Return (X, Y) of the center of cell containing provided text 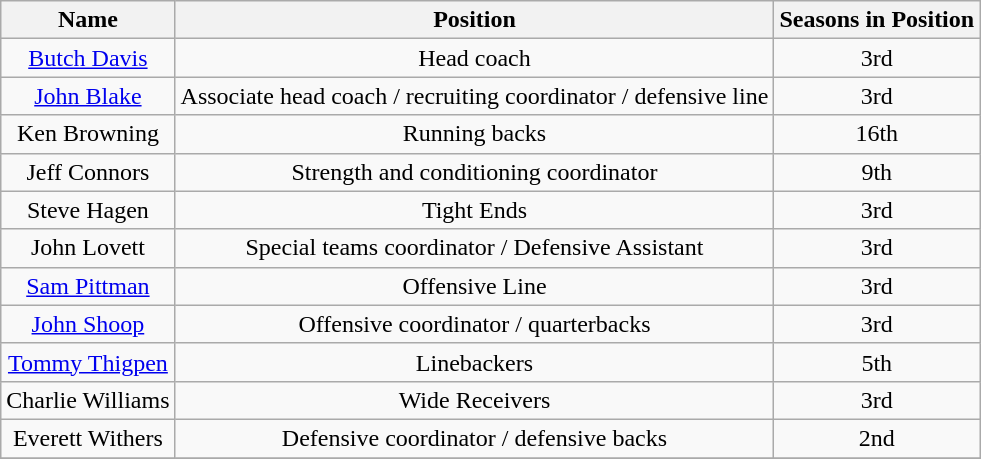
Tommy Thigpen (88, 362)
Sam Pittman (88, 286)
Tight Ends (474, 210)
Linebackers (474, 362)
Charlie Williams (88, 400)
John Lovett (88, 248)
5th (877, 362)
Wide Receivers (474, 400)
Strength and conditioning coordinator (474, 172)
Seasons in Position (877, 20)
John Shoop (88, 324)
Special teams coordinator / Defensive Assistant (474, 248)
Running backs (474, 134)
Head coach (474, 58)
Associate head coach / recruiting coordinator / defensive line (474, 96)
Offensive coordinator / quarterbacks (474, 324)
Defensive coordinator / defensive backs (474, 438)
Position (474, 20)
16th (877, 134)
Steve Hagen (88, 210)
Offensive Line (474, 286)
Butch Davis (88, 58)
John Blake (88, 96)
Ken Browning (88, 134)
2nd (877, 438)
Name (88, 20)
9th (877, 172)
Jeff Connors (88, 172)
Everett Withers (88, 438)
